Extract the [x, y] coordinate from the center of the cell holding the provided text.  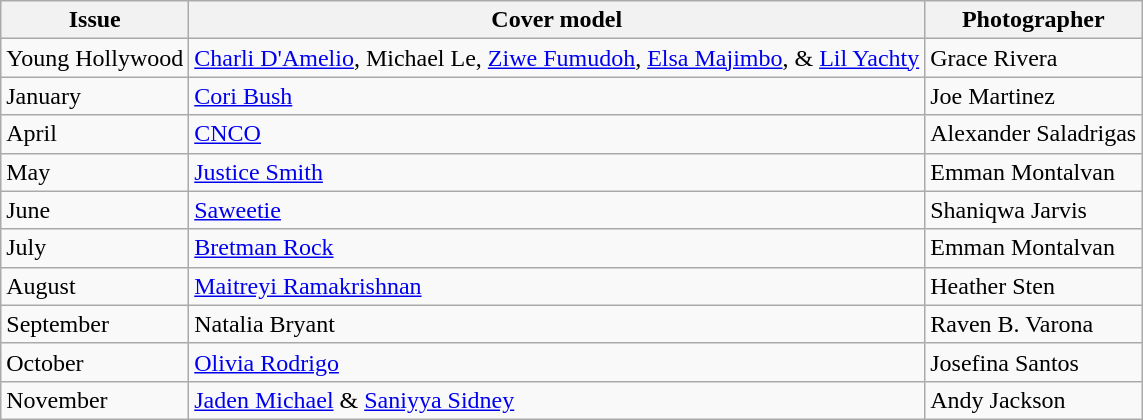
CNCO [557, 134]
Raven B. Varona [1034, 324]
Joe Martinez [1034, 96]
Cover model [557, 20]
Alexander Saladrigas [1034, 134]
May [95, 172]
Cori Bush [557, 96]
January [95, 96]
Josefina Santos [1034, 362]
Saweetie [557, 210]
Olivia Rodrigo [557, 362]
Grace Rivera [1034, 58]
Jaden Michael & Saniyya Sidney [557, 400]
Young Hollywood [95, 58]
July [95, 248]
June [95, 210]
Issue [95, 20]
August [95, 286]
Justice Smith [557, 172]
September [95, 324]
Maitreyi Ramakrishnan [557, 286]
Heather Sten [1034, 286]
October [95, 362]
November [95, 400]
April [95, 134]
Shaniqwa Jarvis [1034, 210]
Bretman Rock [557, 248]
Photographer [1034, 20]
Natalia Bryant [557, 324]
Andy Jackson [1034, 400]
Charli D'Amelio, Michael Le, Ziwe Fumudoh, Elsa Majimbo, & Lil Yachty [557, 58]
